Determine the [X, Y] coordinate at the center of the cell enclosing the given text.  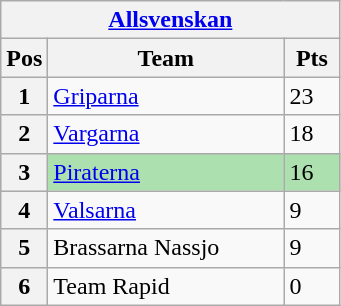
Valsarna [166, 210]
1 [24, 96]
Brassarna Nassjo [166, 248]
Team Rapid [166, 286]
Piraterna [166, 172]
Pos [24, 58]
Allsvenskan [170, 20]
5 [24, 248]
18 [312, 134]
Pts [312, 58]
3 [24, 172]
6 [24, 286]
16 [312, 172]
4 [24, 210]
2 [24, 134]
23 [312, 96]
Griparna [166, 96]
Team [166, 58]
0 [312, 286]
Vargarna [166, 134]
